Scan for the cell matching the given text and deliver its (x, y) coordinate at center. 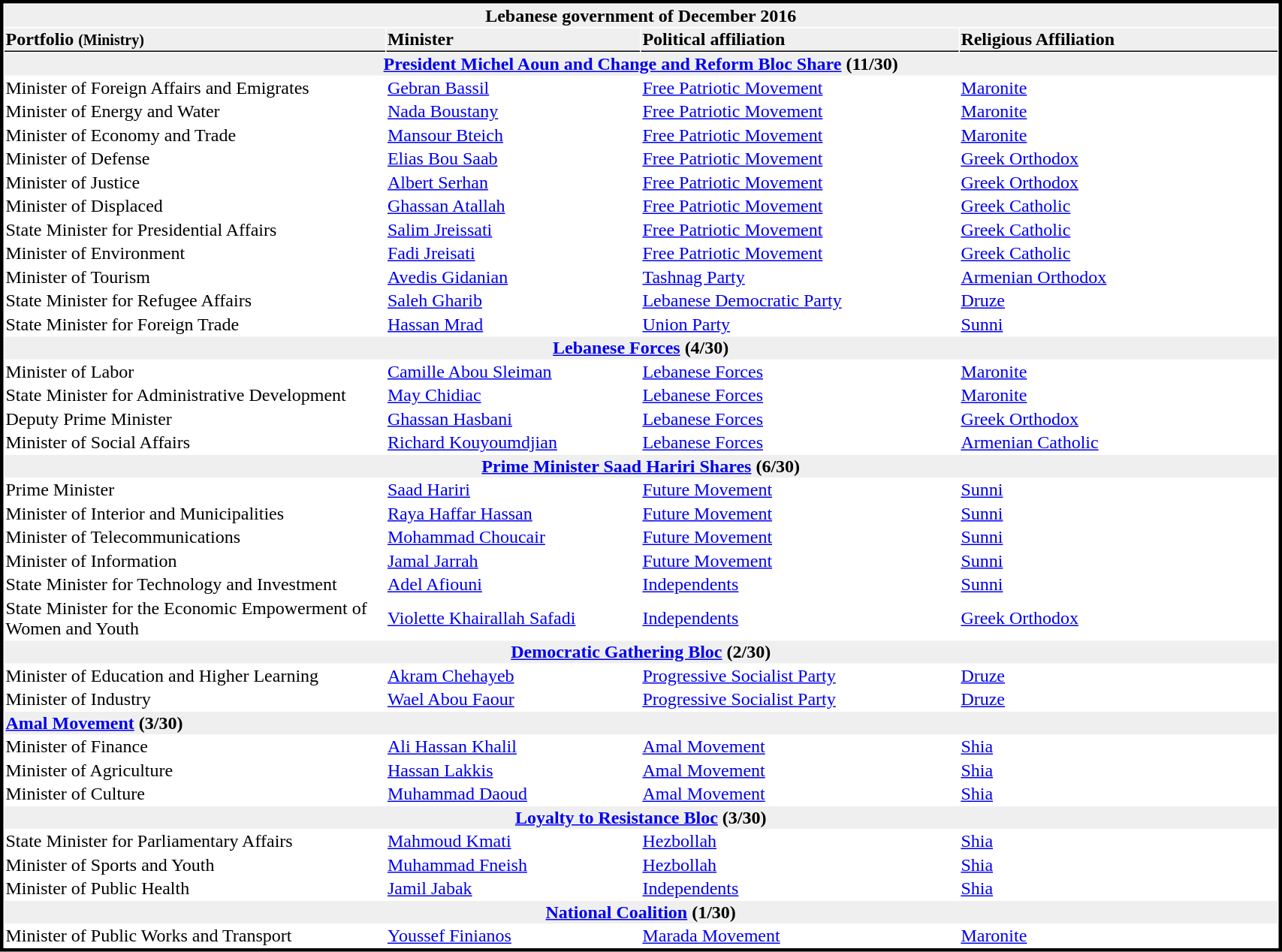
Salim Jreissati (513, 230)
Religious Affiliation (1119, 41)
Deputy Prime Minister (195, 419)
Marada Movement (800, 936)
Democratic Gathering Bloc (2/30) (641, 652)
Minister of Foreign Affairs and Emigrates (195, 88)
Prime Minister (195, 490)
Minister of Interior and Municipalities (195, 514)
Lebanese Democratic Party (800, 301)
State Minister for Administrative Development (195, 396)
Raya Haffar Hassan (513, 514)
Portfolio (Ministry) (195, 41)
Wael Abou Faour (513, 699)
State Minister for Refugee Affairs (195, 301)
Prime Minister Saad Hariri Shares (6/30) (641, 466)
Hassan Mrad (513, 324)
Youssef Finianos (513, 936)
May Chidiac (513, 396)
Minister of Displaced (195, 206)
Minister of Public Works and Transport (195, 936)
Ghassan Atallah (513, 206)
Minister of Defense (195, 158)
Loyalty to Resistance Bloc (3/30) (641, 818)
Saleh Gharib (513, 301)
Minister of Culture (195, 794)
Political affiliation (800, 41)
Minister of Agriculture (195, 770)
Minister of Tourism (195, 277)
Muhammad Daoud (513, 794)
Minister of Information (195, 561)
Mansour Bteich (513, 135)
Adel Afiouni (513, 585)
Jamal Jarrah (513, 561)
State Minister for Foreign Trade (195, 324)
Mahmoud Kmati (513, 842)
Camille Abou Sleiman (513, 372)
Violette Khairallah Safadi (513, 619)
Minister of Energy and Water (195, 112)
Minister of Social Affairs (195, 442)
Gebran Bassil (513, 88)
Union Party (800, 324)
Minister of Labor (195, 372)
Armenian Catholic (1119, 442)
Tashnag Party (800, 277)
National Coalition (1/30) (641, 912)
Saad Hariri (513, 490)
Minister (513, 41)
Minister of Industry (195, 699)
Minister of Environment (195, 253)
Ghassan Hasbani (513, 419)
Amal Movement (3/30) (641, 723)
Richard Kouyoumdjian (513, 442)
Ali Hassan Khalil (513, 747)
Hassan Lakkis (513, 770)
President Michel Aoun and Change and Reform Bloc Share (11/30) (641, 64)
Jamil Jabak (513, 888)
Muhammad Fneish (513, 865)
Akram Chehayeb (513, 676)
State Minister for the Economic Empowerment of Women and Youth (195, 619)
Minister of Finance (195, 747)
Lebanese government of December 2016 (641, 16)
Minister of Economy and Trade (195, 135)
State Minister for Parliamentary Affairs (195, 842)
Fadi Jreisati (513, 253)
Armenian Orthodox (1119, 277)
Minister of Public Health (195, 888)
Albert Serhan (513, 182)
Mohammad Choucair (513, 537)
Minister of Telecommunications (195, 537)
Minister of Education and Higher Learning (195, 676)
Lebanese Forces (4/30) (641, 348)
State Minister for Presidential Affairs (195, 230)
Minister of Sports and Youth (195, 865)
Nada Boustany (513, 112)
State Minister for Technology and Investment (195, 585)
Avedis Gidanian (513, 277)
Minister of Justice (195, 182)
Elias Bou Saab (513, 158)
